Output the [x, y] coordinate of the center of the cell containing the given text.  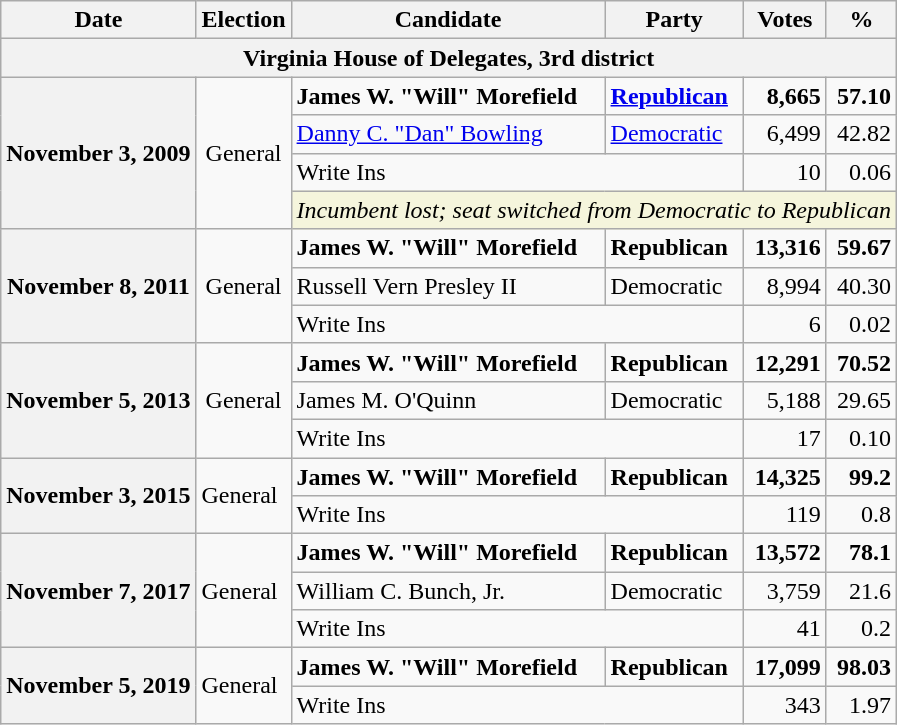
13,316 [784, 248]
59.67 [861, 248]
November 8, 2011 [98, 286]
5,188 [784, 400]
17 [784, 438]
Virginia House of Delegates, 3rd district [449, 58]
8,665 [784, 96]
29.65 [861, 400]
78.1 [861, 553]
Russell Vern Presley II [448, 286]
40.30 [861, 286]
8,994 [784, 286]
57.10 [861, 96]
0.2 [861, 629]
119 [784, 515]
Date [98, 20]
November 7, 2017 [98, 591]
0.02 [861, 324]
343 [784, 705]
10 [784, 172]
6 [784, 324]
William C. Bunch, Jr. [448, 591]
November 3, 2015 [98, 496]
November 3, 2009 [98, 153]
Danny C. "Dan" Bowling [448, 134]
12,291 [784, 362]
November 5, 2019 [98, 686]
Incumbent lost; seat switched from Democratic to Republican [594, 210]
41 [784, 629]
Party [674, 20]
0.06 [861, 172]
13,572 [784, 553]
0.8 [861, 515]
98.03 [861, 667]
14,325 [784, 477]
James M. O'Quinn [448, 400]
0.10 [861, 438]
% [861, 20]
21.6 [861, 591]
1.97 [861, 705]
99.2 [861, 477]
Election [244, 20]
Votes [784, 20]
42.82 [861, 134]
November 5, 2013 [98, 400]
6,499 [784, 134]
3,759 [784, 591]
70.52 [861, 362]
17,099 [784, 667]
Candidate [448, 20]
